Pinpoint the cell where the given text exists, returning its [x, y] midpoint coordinate. 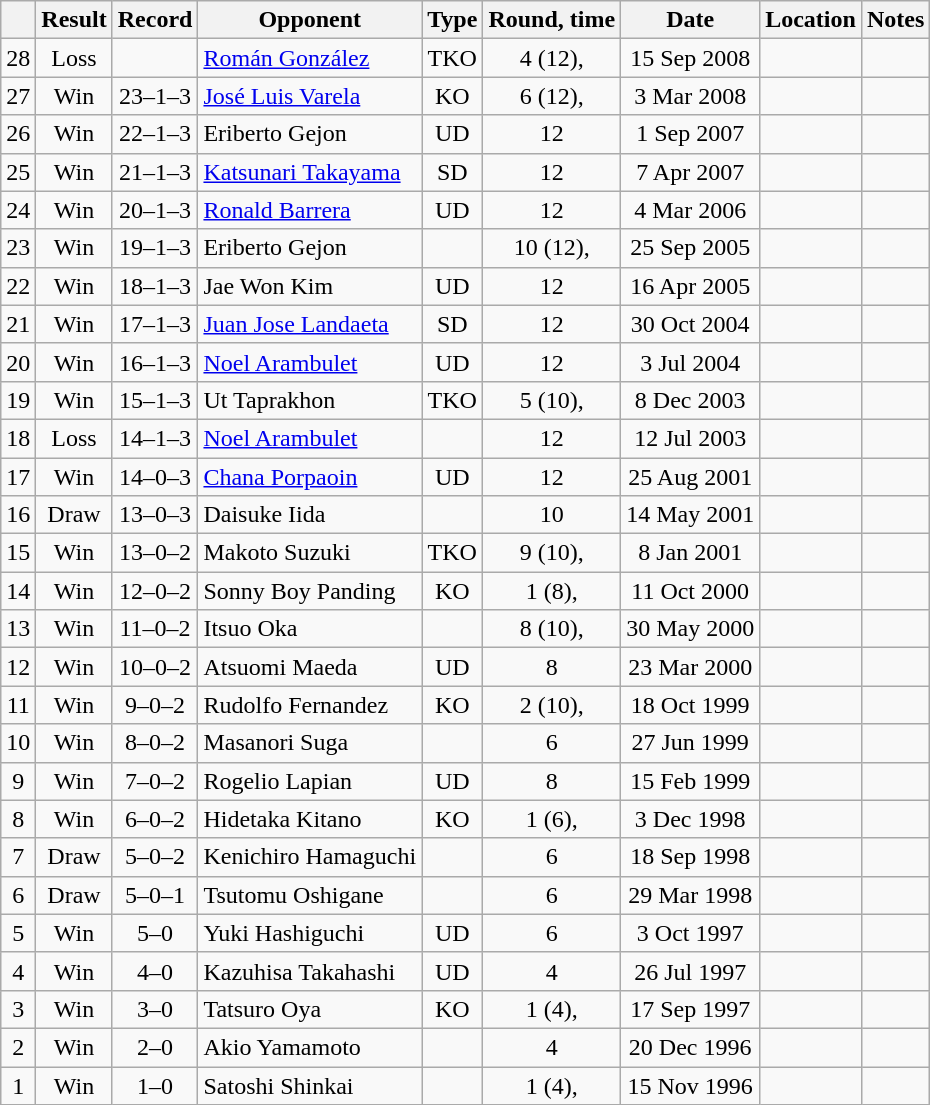
Rudolfo Fernandez [310, 705]
2 (10), [552, 705]
18–1–3 [155, 286]
Yuki Hashiguchi [310, 933]
13 [18, 629]
Ut Taprakhon [310, 400]
Daisuke Iida [310, 515]
4 (12), [552, 58]
3 [18, 1009]
4 Mar 2006 [690, 210]
16 Apr 2005 [690, 286]
29 Mar 1998 [690, 895]
19 [18, 400]
8 Dec 2003 [690, 400]
18 Sep 1998 [690, 857]
Record [155, 20]
17 [18, 477]
Tsutomu Oshigane [310, 895]
17–1–3 [155, 324]
7 [18, 857]
26 [18, 134]
23 Mar 2000 [690, 667]
3 Oct 1997 [690, 933]
25 Aug 2001 [690, 477]
15–1–3 [155, 400]
Román González [310, 58]
11 Oct 2000 [690, 591]
12 Jul 2003 [690, 438]
13–0–3 [155, 515]
18 [18, 438]
2–0 [155, 1047]
Chana Porpaoin [310, 477]
11 [18, 705]
1 [18, 1085]
Hidetaka Kitano [310, 819]
Makoto Suzuki [310, 553]
5–0 [155, 933]
25 Sep 2005 [690, 248]
15 Sep 2008 [690, 58]
Ronald Barrera [310, 210]
9–0–2 [155, 705]
30 Oct 2004 [690, 324]
23–1–3 [155, 96]
5–0–1 [155, 895]
24 [18, 210]
Rogelio Lapian [310, 781]
Akio Yamamoto [310, 1047]
10–0–2 [155, 667]
16–1–3 [155, 362]
20 [18, 362]
20–1–3 [155, 210]
27 Jun 1999 [690, 743]
Result [74, 20]
Round, time [552, 20]
11–0–2 [155, 629]
Sonny Boy Panding [310, 591]
5 [18, 933]
6–0–2 [155, 819]
1 (6), [552, 819]
3–0 [155, 1009]
Opponent [310, 20]
15 Nov 1996 [690, 1085]
14–1–3 [155, 438]
Masanori Suga [310, 743]
13–0–2 [155, 553]
22–1–3 [155, 134]
15 [18, 553]
Itsuo Oka [310, 629]
17 Sep 1997 [690, 1009]
21 [18, 324]
Kazuhisa Takahashi [310, 971]
1–0 [155, 1085]
Kenichiro Hamaguchi [310, 857]
Tatsuro Oya [310, 1009]
Satoshi Shinkai [310, 1085]
José Luis Varela [310, 96]
8 (10), [552, 629]
22 [18, 286]
1 (8), [552, 591]
14 [18, 591]
14 May 2001 [690, 515]
28 [18, 58]
Location [811, 20]
Katsunari Takayama [310, 172]
Type [452, 20]
4–0 [155, 971]
Atsuomi Maeda [310, 667]
19–1–3 [155, 248]
18 Oct 1999 [690, 705]
25 [18, 172]
1 Sep 2007 [690, 134]
21–1–3 [155, 172]
23 [18, 248]
30 May 2000 [690, 629]
9 [18, 781]
3 Dec 1998 [690, 819]
15 Feb 1999 [690, 781]
27 [18, 96]
16 [18, 515]
Jae Won Kim [310, 286]
8–0–2 [155, 743]
7–0–2 [155, 781]
26 Jul 1997 [690, 971]
3 Jul 2004 [690, 362]
12–0–2 [155, 591]
5–0–2 [155, 857]
20 Dec 1996 [690, 1047]
14–0–3 [155, 477]
Juan Jose Landaeta [310, 324]
5 (10), [552, 400]
Date [690, 20]
10 (12), [552, 248]
7 Apr 2007 [690, 172]
6 (12), [552, 96]
9 (10), [552, 553]
3 Mar 2008 [690, 96]
8 Jan 2001 [690, 553]
2 [18, 1047]
Notes [895, 20]
